Search for the cell housing the specified text and yield its (X, Y) center coordinate. 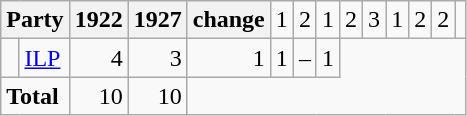
change (228, 20)
– (304, 58)
1922 (98, 20)
1927 (158, 20)
ILP (44, 58)
Party (35, 20)
4 (98, 58)
Total (35, 96)
